Return the [X, Y] coordinate for the center point of the cell that contains the specified text.  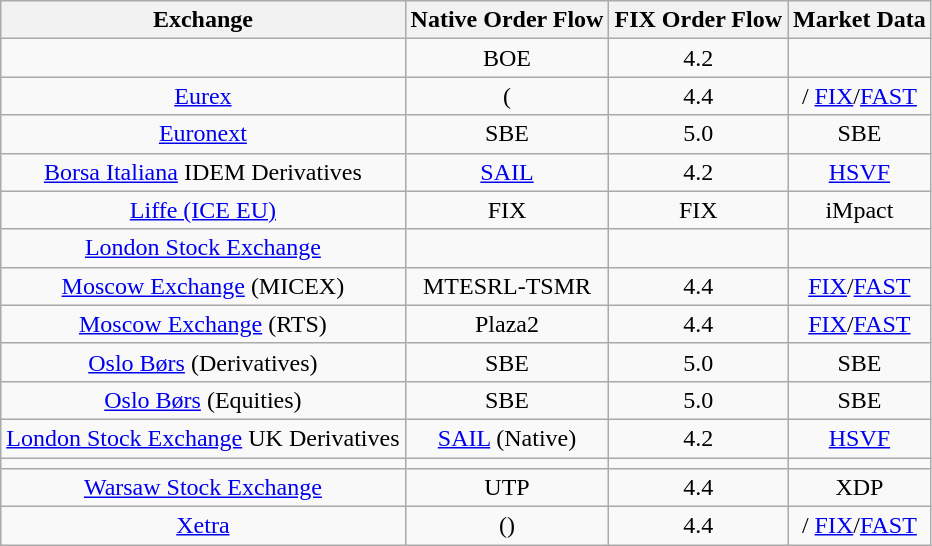
Moscow Exchange (MICEX) [203, 286]
SAIL (Native) [507, 438]
London Stock Exchange [203, 248]
Borsa Italiana IDEM Derivatives [203, 172]
Oslo Børs (Equities) [203, 400]
Market Data [860, 20]
XDP [860, 488]
Warsaw Stock Exchange [203, 488]
Exchange [203, 20]
London Stock Exchange UK Derivatives [203, 438]
BOE [507, 58]
Native Order Flow [507, 20]
iMpact [860, 210]
() [507, 526]
Xetra [203, 526]
UTP [507, 488]
Plaza2 [507, 324]
FIX Order Flow [698, 20]
Liffe (ICE EU) [203, 210]
( [507, 96]
Euronext [203, 134]
MTESRL-TSMR [507, 286]
Moscow Exchange (RTS) [203, 324]
Oslo Børs (Derivatives) [203, 362]
Eurex [203, 96]
SAIL [507, 172]
